For the text-containing cell, return its midpoint in [X, Y] coordinate format. 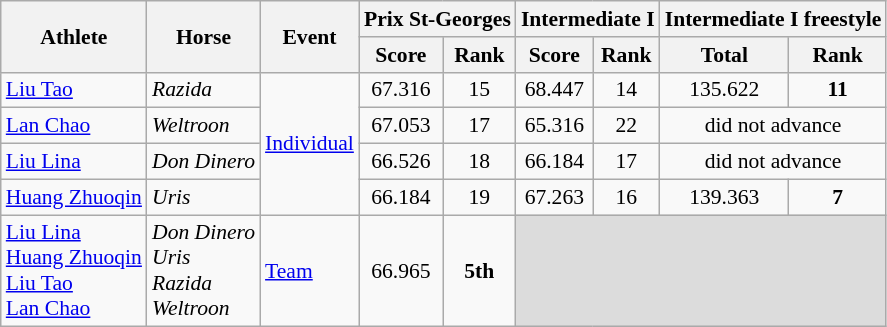
16 [626, 197]
67.053 [401, 126]
Individual [310, 143]
Don Dinero [204, 162]
Liu Lina [74, 162]
5th [480, 271]
Prix St-Georges [438, 19]
19 [480, 197]
Intermediate I freestyle [774, 19]
66.965 [401, 271]
Lan Chao [74, 126]
18 [480, 162]
Liu Tao [74, 90]
Team [310, 271]
22 [626, 126]
Intermediate I [588, 19]
135.622 [724, 90]
67.316 [401, 90]
Event [310, 36]
7 [838, 197]
Huang Zhuoqin [74, 197]
65.316 [554, 126]
11 [838, 90]
Uris [204, 197]
Weltroon [204, 126]
Total [724, 55]
Liu LinaHuang ZhuoqinLiu TaoLan Chao [74, 271]
Don DineroUrisRazidaWeltroon [204, 271]
Razida [204, 90]
Horse [204, 36]
68.447 [554, 90]
139.363 [724, 197]
14 [626, 90]
Athlete [74, 36]
66.526 [401, 162]
15 [480, 90]
67.263 [554, 197]
